Search for the cell housing the specified text and yield its (x, y) center coordinate. 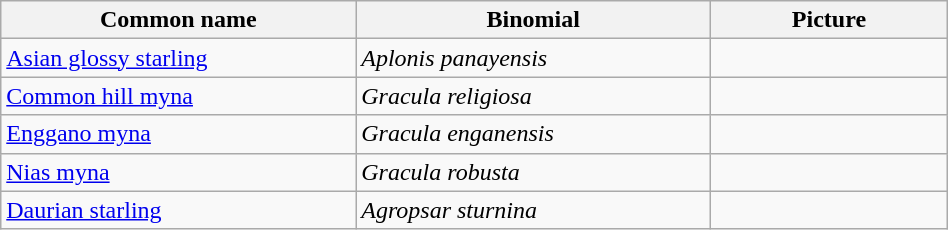
Gracula religiosa (534, 96)
Agropsar sturnina (534, 210)
Binomial (534, 20)
Asian glossy starling (178, 58)
Gracula enganensis (534, 134)
Picture (830, 20)
Daurian starling (178, 210)
Enggano myna (178, 134)
Aplonis panayensis (534, 58)
Nias myna (178, 172)
Common name (178, 20)
Gracula robusta (534, 172)
Common hill myna (178, 96)
